Extract the [x, y] coordinate from the center of the cell holding the provided text.  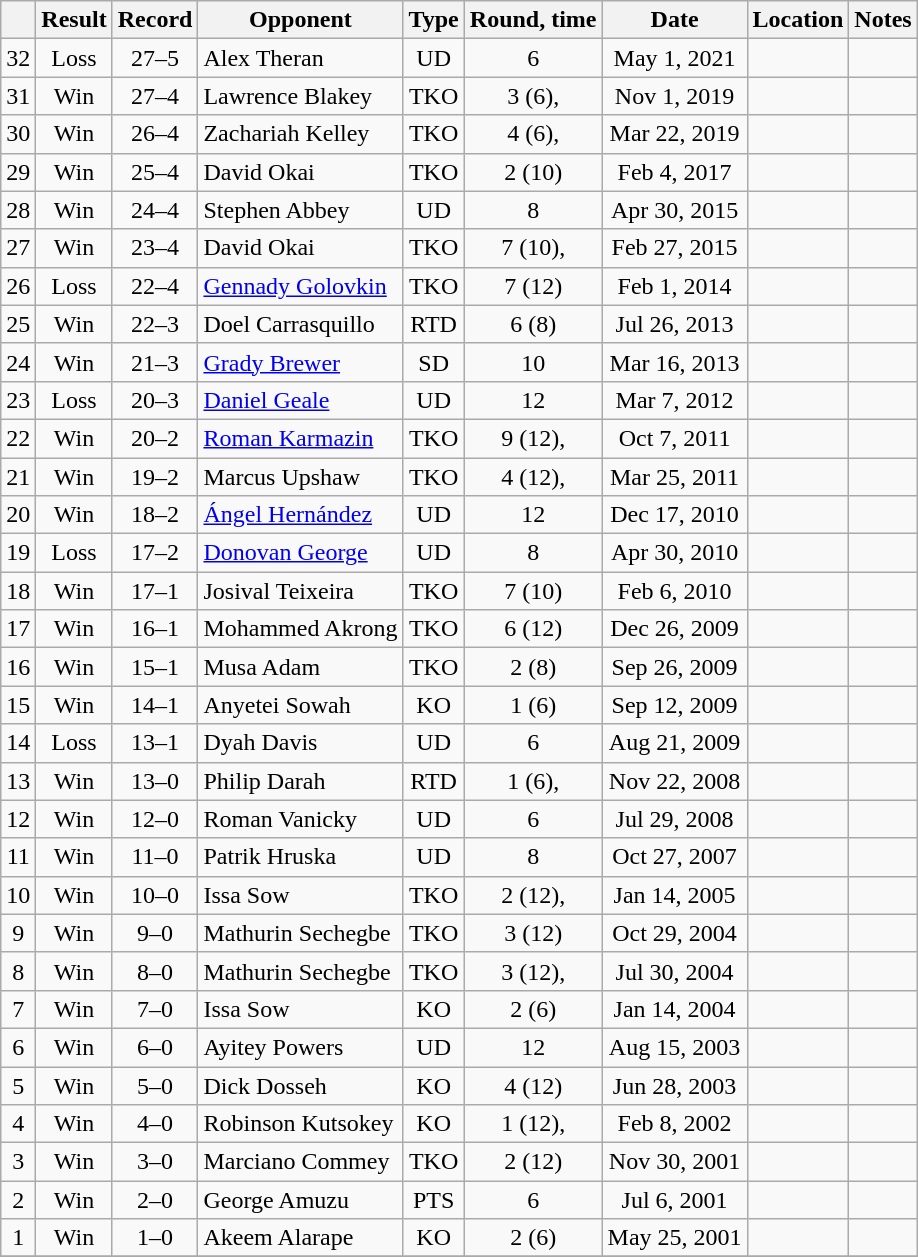
25–4 [155, 172]
12–0 [155, 819]
14–1 [155, 705]
Grady Brewer [300, 362]
Daniel Geale [300, 400]
Nov 22, 2008 [674, 781]
20 [18, 515]
14 [18, 743]
5–0 [155, 1085]
Ayitey Powers [300, 1047]
Lawrence Blakey [300, 96]
George Amuzu [300, 1200]
30 [18, 134]
20–3 [155, 400]
28 [18, 210]
Jul 26, 2013 [674, 324]
17 [18, 629]
Apr 30, 2010 [674, 553]
11–0 [155, 857]
Patrik Hruska [300, 857]
Doel Carrasquillo [300, 324]
31 [18, 96]
13–0 [155, 781]
7 (12) [533, 286]
32 [18, 58]
24 [18, 362]
Roman Karmazin [300, 438]
20–2 [155, 438]
15 [18, 705]
Dyah Davis [300, 743]
18 [18, 591]
4 (12), [533, 477]
Record [155, 20]
16–1 [155, 629]
6 (8) [533, 324]
Robinson Kutsokey [300, 1124]
15–1 [155, 667]
2 (12), [533, 895]
PTS [434, 1200]
24–4 [155, 210]
Jan 14, 2005 [674, 895]
Date [674, 20]
May 25, 2001 [674, 1238]
Location [798, 20]
1–0 [155, 1238]
Mar 16, 2013 [674, 362]
11 [18, 857]
Stephen Abbey [300, 210]
7 [18, 1009]
21 [18, 477]
Jan 14, 2004 [674, 1009]
2 [18, 1200]
Josival Teixeira [300, 591]
Marcus Upshaw [300, 477]
6 (12) [533, 629]
29 [18, 172]
Jul 6, 2001 [674, 1200]
9 (12), [533, 438]
2 (10) [533, 172]
22–3 [155, 324]
Mar 25, 2011 [674, 477]
3 (12) [533, 933]
5 [18, 1085]
16 [18, 667]
4 [18, 1124]
Dick Dosseh [300, 1085]
Feb 1, 2014 [674, 286]
22–4 [155, 286]
27–5 [155, 58]
Apr 30, 2015 [674, 210]
Oct 27, 2007 [674, 857]
7 (10), [533, 248]
SD [434, 362]
4 (12) [533, 1085]
10–0 [155, 895]
26–4 [155, 134]
Donovan George [300, 553]
Oct 29, 2004 [674, 933]
Jul 30, 2004 [674, 971]
6–0 [155, 1047]
1 [18, 1238]
18–2 [155, 515]
Anyetei Sowah [300, 705]
7 (10) [533, 591]
21–3 [155, 362]
4 (6), [533, 134]
13–1 [155, 743]
Mar 22, 2019 [674, 134]
Ángel Hernández [300, 515]
Dec 26, 2009 [674, 629]
Alex Theran [300, 58]
17–1 [155, 591]
3 (12), [533, 971]
Type [434, 20]
Mohammed Akrong [300, 629]
Feb 4, 2017 [674, 172]
Gennady Golovkin [300, 286]
Oct 7, 2011 [674, 438]
Musa Adam [300, 667]
Notes [883, 20]
Feb 27, 2015 [674, 248]
Jul 29, 2008 [674, 819]
23 [18, 400]
Akeem Alarape [300, 1238]
Mar 7, 2012 [674, 400]
Jun 28, 2003 [674, 1085]
Round, time [533, 20]
4–0 [155, 1124]
22 [18, 438]
7–0 [155, 1009]
1 (6), [533, 781]
3 (6), [533, 96]
Zachariah Kelley [300, 134]
1 (6) [533, 705]
27–4 [155, 96]
Feb 6, 2010 [674, 591]
8–0 [155, 971]
Nov 30, 2001 [674, 1162]
2–0 [155, 1200]
Sep 12, 2009 [674, 705]
Marciano Commey [300, 1162]
May 1, 2021 [674, 58]
27 [18, 248]
19 [18, 553]
23–4 [155, 248]
3 [18, 1162]
26 [18, 286]
Result [74, 20]
Sep 26, 2009 [674, 667]
25 [18, 324]
1 (12), [533, 1124]
9–0 [155, 933]
17–2 [155, 553]
Opponent [300, 20]
3–0 [155, 1162]
2 (12) [533, 1162]
Roman Vanicky [300, 819]
Philip Darah [300, 781]
13 [18, 781]
2 (8) [533, 667]
Nov 1, 2019 [674, 96]
9 [18, 933]
19–2 [155, 477]
Feb 8, 2002 [674, 1124]
Aug 21, 2009 [674, 743]
Aug 15, 2003 [674, 1047]
Dec 17, 2010 [674, 515]
